Identify which cell holds the provided text, then report its [X, Y] central coordinate. 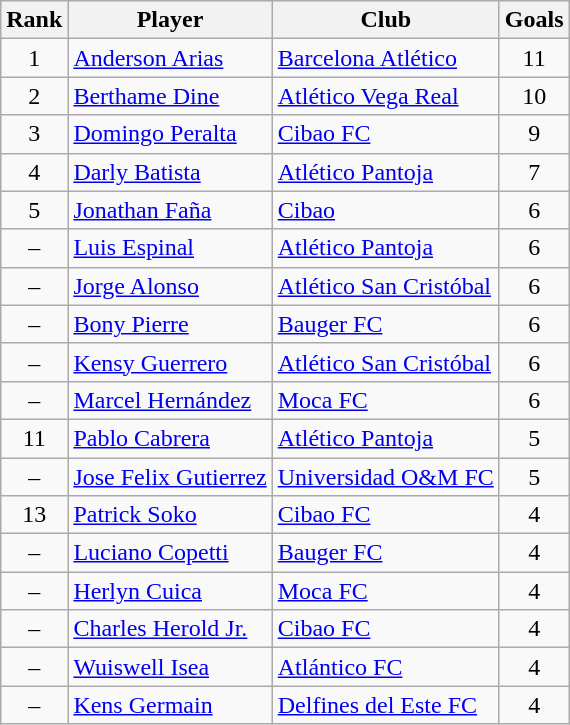
1 [34, 58]
Club [386, 20]
2 [34, 96]
9 [534, 134]
Berthame Dine [170, 96]
Barcelona Atlético [386, 58]
Jonathan Faña [170, 210]
Universidad O&M FC [386, 477]
Domingo Peralta [170, 134]
Luis Espinal [170, 248]
Marcel Hernández [170, 400]
Pablo Cabrera [170, 438]
Kens Germain [170, 705]
Kensy Guerrero [170, 362]
Player [170, 20]
Jorge Alonso [170, 286]
13 [34, 515]
Delfines del Este FC [386, 705]
Herlyn Cuica [170, 591]
Goals [534, 20]
Charles Herold Jr. [170, 629]
Luciano Copetti [170, 553]
Jose Felix Gutierrez [170, 477]
Anderson Arias [170, 58]
Atlántico FC [386, 667]
Atlético Vega Real [386, 96]
10 [534, 96]
Darly Batista [170, 172]
Bony Pierre [170, 324]
Wuiswell Isea [170, 667]
Cibao [386, 210]
7 [534, 172]
Rank [34, 20]
3 [34, 134]
Patrick Soko [170, 515]
